Return the [x, y] coordinate for the center point of the cell that contains the specified text.  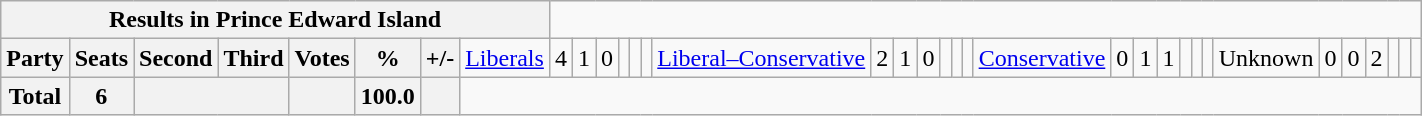
100.0 [388, 96]
Second [176, 58]
Liberal–Conservative [762, 58]
Liberals [505, 58]
Third [254, 58]
Total [35, 96]
Party [35, 58]
Votes [322, 58]
Unknown [1266, 58]
Conservative [1042, 58]
Results in Prince Edward Island [276, 20]
6 [101, 96]
Seats [101, 58]
4 [560, 58]
+/- [440, 58]
% [388, 58]
